Locate the cell with the specified text and output its (X, Y) center coordinate. 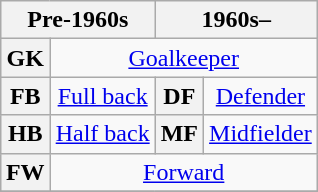
Half back (102, 134)
Pre-1960s (78, 20)
Goalkeeper (184, 58)
Full back (102, 96)
FB (25, 96)
FW (25, 172)
GK (25, 58)
Forward (184, 172)
DF (179, 96)
1960s– (236, 20)
HB (25, 134)
Defender (261, 96)
MF (179, 134)
Midfielder (261, 134)
